Detect which cell encompasses the target text, then output its [x, y] center coordinate. 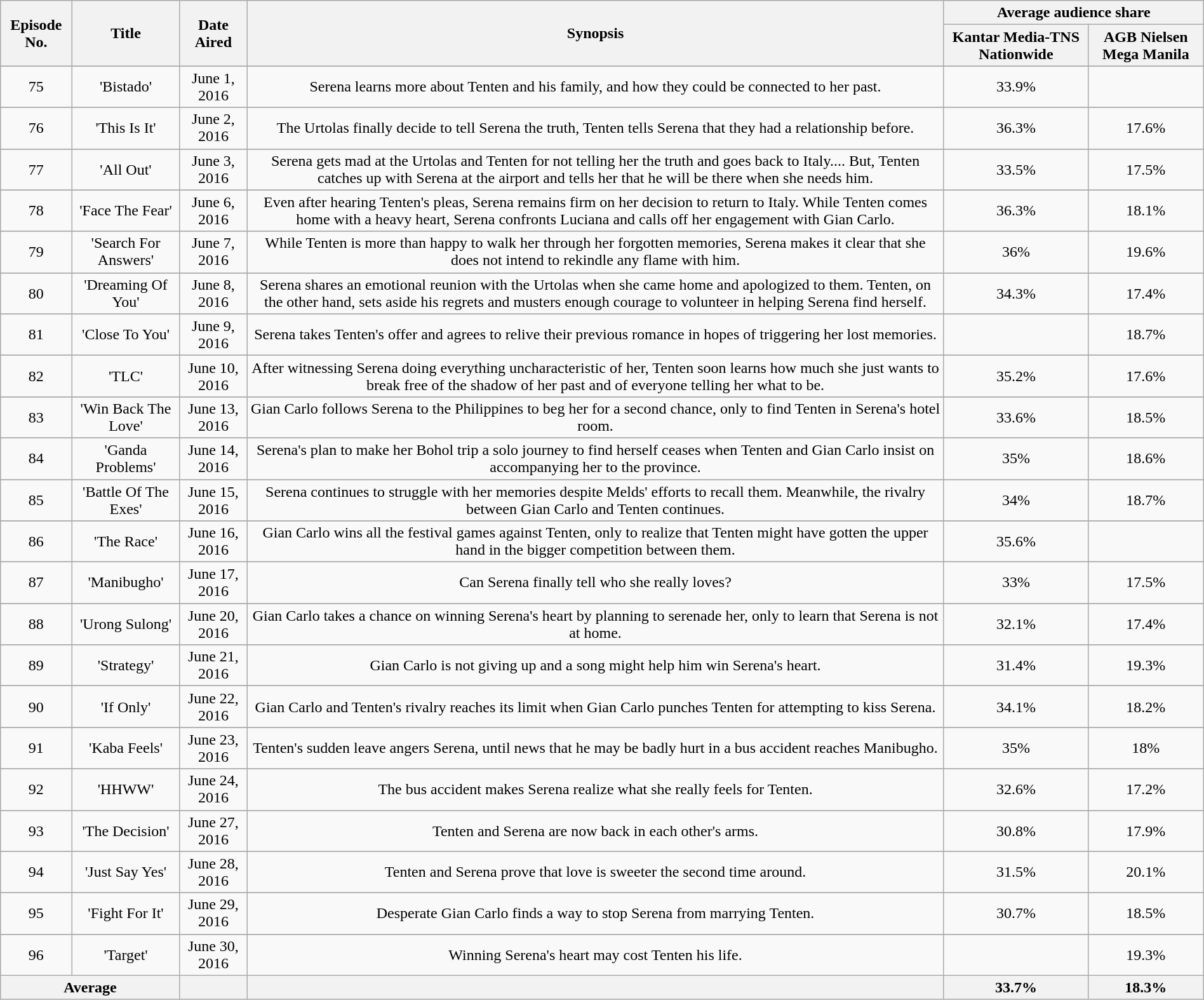
'Kaba Feels' [126, 748]
June 7, 2016 [213, 252]
'TLC' [126, 376]
Serena's plan to make her Bohol trip a solo journey to find herself ceases when Tenten and Gian Carlo insist on accompanying her to the province. [596, 459]
79 [36, 252]
Gian Carlo and Tenten's rivalry reaches its limit when Gian Carlo punches Tenten for attempting to kiss Serena. [596, 706]
Serena continues to struggle with her memories despite Melds' efforts to recall them. Meanwhile, the rivalry between Gian Carlo and Tenten continues. [596, 499]
The bus accident makes Serena realize what she really feels for Tenten. [596, 789]
June 8, 2016 [213, 294]
June 17, 2016 [213, 583]
77 [36, 169]
19.6% [1146, 252]
33% [1016, 583]
'HHWW' [126, 789]
Desperate Gian Carlo finds a way to stop Serena from marrying Tenten. [596, 914]
June 29, 2016 [213, 914]
85 [36, 499]
18.6% [1146, 459]
Gian Carlo follows Serena to the Philippines to beg her for a second chance, only to find Tenten in Serena's hotel room. [596, 417]
Episode No. [36, 33]
Serena learns more about Tenten and his family, and how they could be connected to her past. [596, 86]
20.1% [1146, 872]
The Urtolas finally decide to tell Serena the truth, Tenten tells Serena that they had a relationship before. [596, 128]
33.7% [1016, 987]
78 [36, 211]
35.6% [1016, 541]
86 [36, 541]
June 15, 2016 [213, 499]
Gian Carlo is not giving up and a song might help him win Serena's heart. [596, 666]
June 20, 2016 [213, 624]
32.1% [1016, 624]
82 [36, 376]
89 [36, 666]
80 [36, 294]
June 10, 2016 [213, 376]
'If Only' [126, 706]
'Manibugho' [126, 583]
'Ganda Problems' [126, 459]
'Target' [126, 954]
June 22, 2016 [213, 706]
18.1% [1146, 211]
June 3, 2016 [213, 169]
34.3% [1016, 294]
94 [36, 872]
June 14, 2016 [213, 459]
June 13, 2016 [213, 417]
June 24, 2016 [213, 789]
'All Out' [126, 169]
30.8% [1016, 831]
'The Race' [126, 541]
76 [36, 128]
June 30, 2016 [213, 954]
32.6% [1016, 789]
Title [126, 33]
Tenten's sudden leave angers Serena, until news that he may be badly hurt in a bus accident reaches Manibugho. [596, 748]
Average [90, 987]
88 [36, 624]
Tenten and Serena prove that love is sweeter the second time around. [596, 872]
90 [36, 706]
91 [36, 748]
92 [36, 789]
17.9% [1146, 831]
June 6, 2016 [213, 211]
'Close To You' [126, 334]
18% [1146, 748]
'Strategy' [126, 666]
'Win Back The Love' [126, 417]
34% [1016, 499]
'The Decision' [126, 831]
Serena takes Tenten's offer and agrees to relive their previous romance in hopes of triggering her lost memories. [596, 334]
Winning Serena's heart may cost Tenten his life. [596, 954]
June 9, 2016 [213, 334]
AGB Nielsen Mega Manila [1146, 46]
33.5% [1016, 169]
June 27, 2016 [213, 831]
Average audience share [1073, 13]
Date Aired [213, 33]
'Bistado' [126, 86]
75 [36, 86]
June 1, 2016 [213, 86]
Tenten and Serena are now back in each other's arms. [596, 831]
Can Serena finally tell who she really loves? [596, 583]
'Battle Of The Exes' [126, 499]
'Fight For It' [126, 914]
18.3% [1146, 987]
35.2% [1016, 376]
June 2, 2016 [213, 128]
17.2% [1146, 789]
31.5% [1016, 872]
93 [36, 831]
31.4% [1016, 666]
84 [36, 459]
June 21, 2016 [213, 666]
'Just Say Yes' [126, 872]
June 28, 2016 [213, 872]
30.7% [1016, 914]
34.1% [1016, 706]
'Dreaming Of You' [126, 294]
96 [36, 954]
81 [36, 334]
36% [1016, 252]
Gian Carlo takes a chance on winning Serena's heart by planning to serenade her, only to learn that Serena is not at home. [596, 624]
'Search For Answers' [126, 252]
Kantar Media-TNS Nationwide [1016, 46]
87 [36, 583]
18.2% [1146, 706]
33.6% [1016, 417]
95 [36, 914]
'This Is It' [126, 128]
June 23, 2016 [213, 748]
Synopsis [596, 33]
June 16, 2016 [213, 541]
83 [36, 417]
'Face The Fear' [126, 211]
33.9% [1016, 86]
'Urong Sulong' [126, 624]
